Find where the given text appears and provide that cell's center as (X, Y) coordinate. 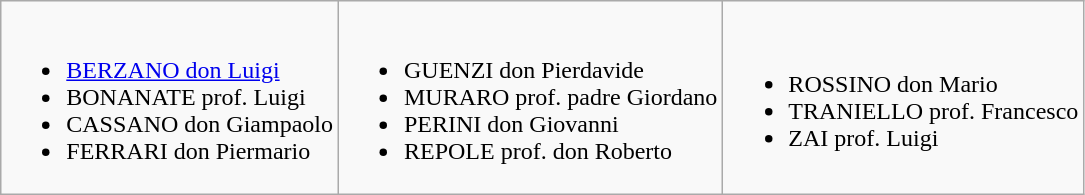
GUENZI don PierdavideMURARO prof. padre GiordanoPERINI don GiovanniREPOLE prof. don Roberto (530, 98)
ROSSINO don MarioTRANIELLO prof. FrancescoZAI prof. Luigi (904, 98)
BERZANO don LuigiBONANATE prof. LuigiCASSANO don GiampaoloFERRARI don Piermario (170, 98)
